Extract the [X, Y] coordinate from the center of the cell holding the provided text.  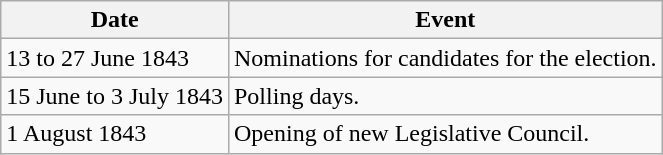
Opening of new Legislative Council. [445, 134]
Event [445, 20]
Polling days. [445, 96]
Date [115, 20]
13 to 27 June 1843 [115, 58]
1 August 1843 [115, 134]
15 June to 3 July 1843 [115, 96]
Nominations for candidates for the election. [445, 58]
